Capture the cell that displays the provided text and extract its [X, Y] central coordinate. 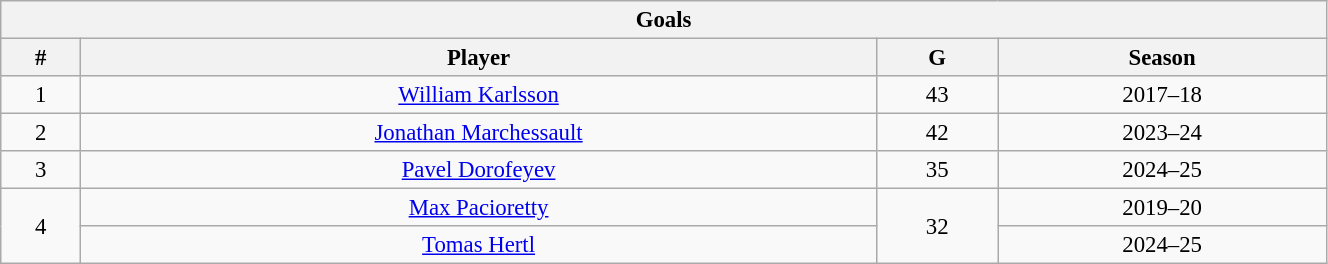
1 [41, 95]
2 [41, 133]
42 [936, 133]
2019–20 [1162, 208]
2017–18 [1162, 95]
Max Pacioretty [479, 208]
2023–24 [1162, 133]
# [41, 58]
3 [41, 170]
35 [936, 170]
32 [936, 226]
William Karlsson [479, 95]
Goals [664, 20]
43 [936, 95]
4 [41, 226]
Player [479, 58]
Jonathan Marchessault [479, 133]
Tomas Hertl [479, 245]
Pavel Dorofeyev [479, 170]
G [936, 58]
Season [1162, 58]
